Return [x, y] of the center of cell containing provided text 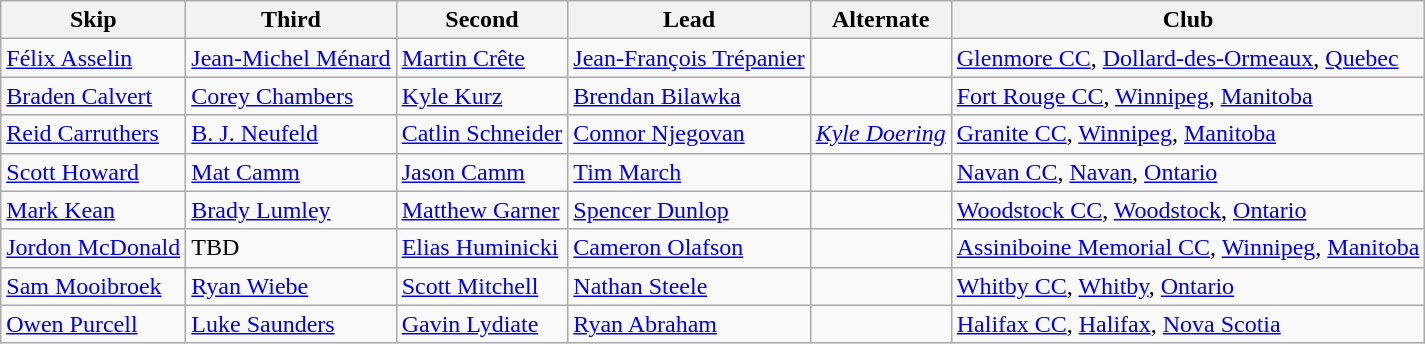
Matthew Garner [482, 210]
Elias Huminicki [482, 248]
Mat Camm [291, 172]
Owen Purcell [94, 324]
Scott Howard [94, 172]
Gavin Lydiate [482, 324]
Corey Chambers [291, 96]
Martin Crête [482, 58]
Catlin Schneider [482, 134]
Connor Njegovan [689, 134]
Brendan Bilawka [689, 96]
Third [291, 20]
Braden Calvert [94, 96]
Brady Lumley [291, 210]
Luke Saunders [291, 324]
Scott Mitchell [482, 286]
Whitby CC, Whitby, Ontario [1188, 286]
Spencer Dunlop [689, 210]
Fort Rouge CC, Winnipeg, Manitoba [1188, 96]
Glenmore CC, Dollard-des-Ormeaux, Quebec [1188, 58]
Jean-François Trépanier [689, 58]
Ryan Wiebe [291, 286]
Club [1188, 20]
Halifax CC, Halifax, Nova Scotia [1188, 324]
Reid Carruthers [94, 134]
Sam Mooibroek [94, 286]
Second [482, 20]
TBD [291, 248]
Jordon McDonald [94, 248]
Jason Camm [482, 172]
Navan CC, Navan, Ontario [1188, 172]
Alternate [880, 20]
Granite CC, Winnipeg, Manitoba [1188, 134]
Mark Kean [94, 210]
Cameron Olafson [689, 248]
Jean-Michel Ménard [291, 58]
Félix Asselin [94, 58]
Kyle Kurz [482, 96]
Nathan Steele [689, 286]
Assiniboine Memorial CC, Winnipeg, Manitoba [1188, 248]
Kyle Doering [880, 134]
Lead [689, 20]
Tim March [689, 172]
Woodstock CC, Woodstock, Ontario [1188, 210]
Skip [94, 20]
B. J. Neufeld [291, 134]
Ryan Abraham [689, 324]
